Pinpoint the cell where the given text exists, returning its (X, Y) midpoint coordinate. 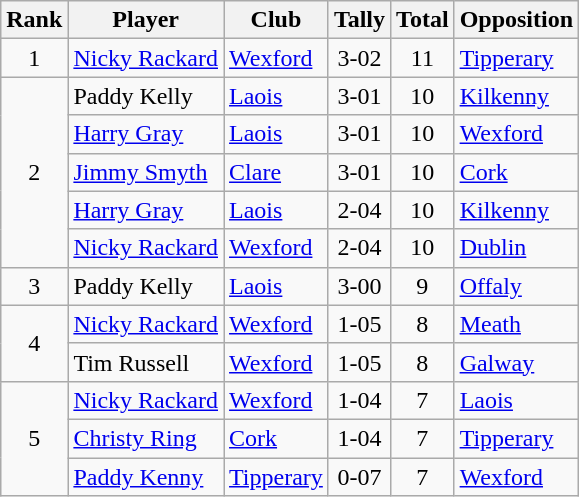
Tally (359, 20)
Clare (276, 172)
Paddy Kenny (146, 477)
11 (423, 58)
Jimmy Smyth (146, 172)
Opposition (516, 20)
Player (146, 20)
0-07 (359, 477)
Offaly (516, 286)
4 (34, 343)
Rank (34, 20)
9 (423, 286)
Christy Ring (146, 438)
Tim Russell (146, 362)
3 (34, 286)
3-02 (359, 58)
3-00 (359, 286)
2 (34, 172)
Galway (516, 362)
5 (34, 438)
Club (276, 20)
1 (34, 58)
Meath (516, 324)
Total (423, 20)
Dublin (516, 248)
